Scan for the cell matching the given text and deliver its [x, y] coordinate at center. 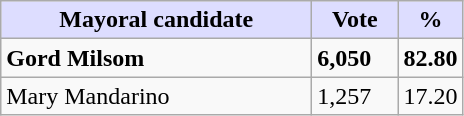
1,257 [355, 96]
Gord Milsom [156, 58]
82.80 [430, 58]
Mayoral candidate [156, 20]
% [430, 20]
6,050 [355, 58]
Mary Mandarino [156, 96]
Vote [355, 20]
17.20 [430, 96]
